Provide the (x, y) coordinate of the cell's center where the given text is located.  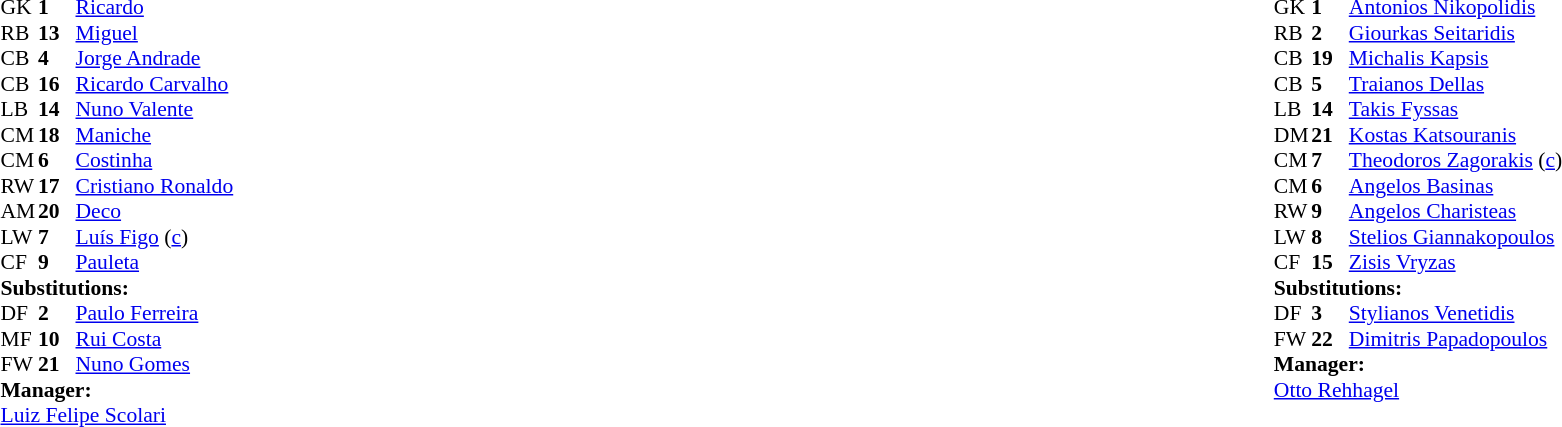
Traianos Dellas (1456, 84)
Maniche (155, 135)
Stelios Giannakopoulos (1456, 237)
Luís Figo (c) (155, 237)
15 (1330, 263)
Cristiano Ronaldo (155, 186)
MF (19, 339)
17 (57, 186)
22 (1330, 339)
Deco (155, 211)
Pauleta (155, 263)
18 (57, 135)
Stylianos Venetidis (1456, 313)
5 (1330, 84)
Angelos Charisteas (1456, 211)
Paulo Ferreira (155, 313)
8 (1330, 237)
Nuno Gomes (155, 365)
Jorge Andrade (155, 59)
Kostas Katsouranis (1456, 135)
Giourkas Seitaridis (1456, 33)
Rui Costa (155, 339)
4 (57, 59)
Dimitris Papadopoulos (1456, 339)
16 (57, 84)
AM (19, 211)
Zisis Vryzas (1456, 263)
3 (1330, 313)
13 (57, 33)
Michalis Kapsis (1456, 59)
Nuno Valente (155, 109)
20 (57, 211)
10 (57, 339)
DM (1293, 135)
Miguel (155, 33)
Otto Rehhagel (1418, 390)
Theodoros Zagorakis (c) (1456, 161)
Takis Fyssas (1456, 109)
Angelos Basinas (1456, 186)
19 (1330, 59)
Costinha (155, 161)
Ricardo Carvalho (155, 84)
